Return (x, y) of the center of cell containing provided text 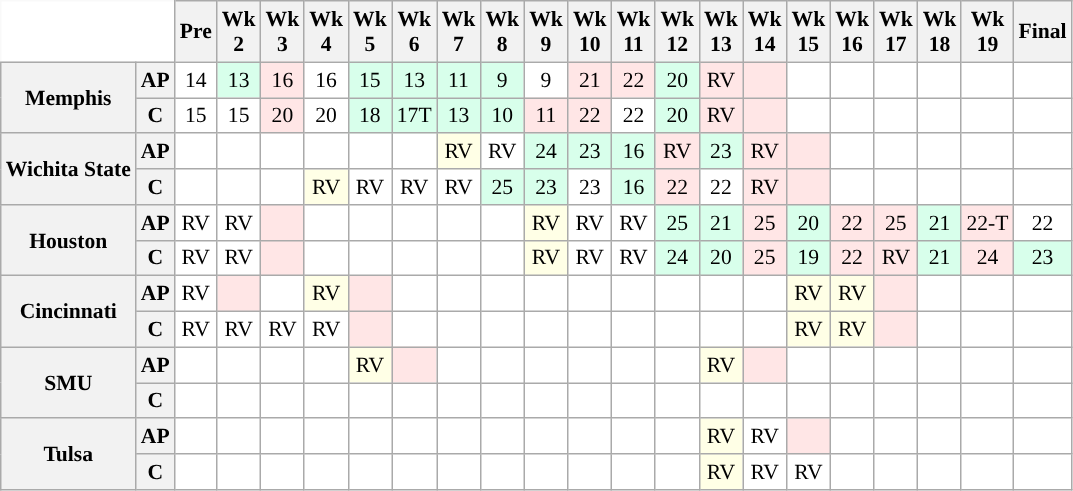
Wk7 (459, 32)
Wk2 (239, 32)
Wk10 (590, 32)
Wk9 (546, 32)
Wk17 (896, 32)
Wk16 (852, 32)
Wk3 (283, 32)
Wk18 (940, 32)
Wk11 (634, 32)
Memphis (68, 98)
Houston (68, 240)
Wk15 (809, 32)
Final (1043, 32)
22-T (987, 223)
Pre (196, 32)
18 (370, 116)
Wk5 (370, 32)
SMU (68, 382)
19 (809, 258)
Wk6 (414, 32)
Wk19 (987, 32)
Wk13 (721, 32)
14 (196, 80)
Wk4 (326, 32)
Wk12 (677, 32)
10 (502, 116)
Wichita State (68, 170)
Wk14 (765, 32)
Tulsa (68, 454)
17T (414, 116)
Cincinnati (68, 312)
Wk8 (502, 32)
